Pinpoint the cell where the given text exists, returning its [x, y] midpoint coordinate. 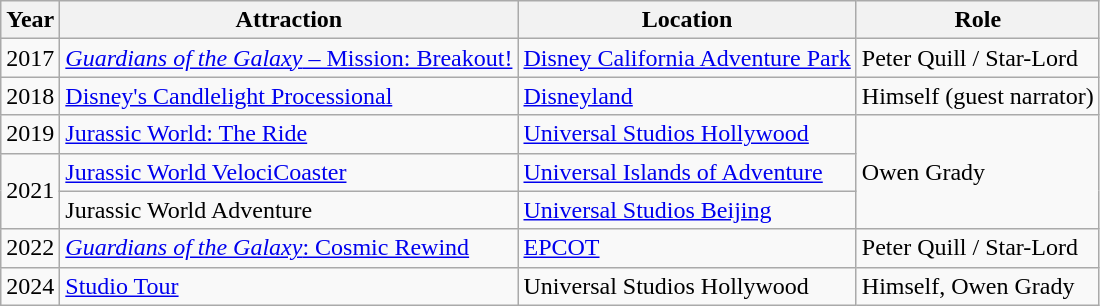
Disney California Adventure Park [687, 58]
2017 [30, 58]
Disneyland [687, 96]
EPCOT [687, 248]
2024 [30, 286]
Universal Studios Beijing [687, 210]
Attraction [289, 20]
Guardians of the Galaxy: Cosmic Rewind [289, 248]
Location [687, 20]
Jurassic World: The Ride [289, 134]
Disney's Candlelight Processional [289, 96]
Universal Islands of Adventure [687, 172]
2022 [30, 248]
Year [30, 20]
2018 [30, 96]
2019 [30, 134]
Role [978, 20]
Himself, Owen Grady [978, 286]
Himself (guest narrator) [978, 96]
Jurassic World VelociCoaster [289, 172]
2021 [30, 191]
Studio Tour [289, 286]
Jurassic World Adventure [289, 210]
Guardians of the Galaxy – Mission: Breakout! [289, 58]
Owen Grady [978, 172]
